Locate the cell with the specified text and output its (X, Y) center coordinate. 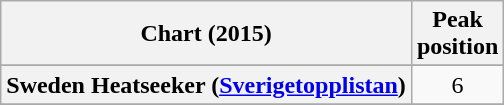
Chart (2015) (206, 34)
Sweden Heatseeker (Sverigetopplistan) (206, 85)
6 (457, 85)
Peakposition (457, 34)
